Search for the cell housing the specified text and yield its (x, y) center coordinate. 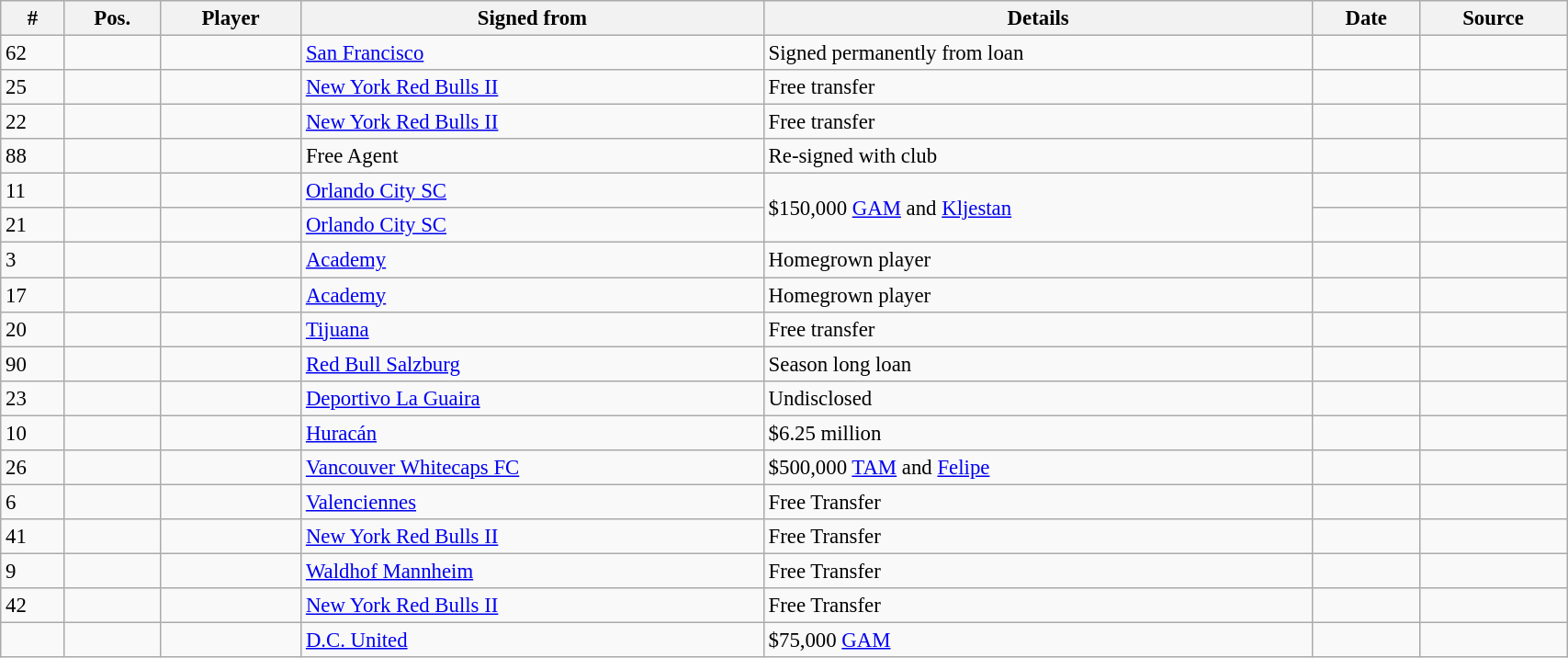
# (33, 18)
17 (33, 295)
88 (33, 156)
Source (1493, 18)
San Francisco (533, 53)
20 (33, 329)
D.C. United (533, 641)
Huracán (533, 433)
42 (33, 606)
62 (33, 53)
6 (33, 502)
$500,000 TAM and Felipe (1038, 468)
Season long loan (1038, 364)
Date (1366, 18)
Valenciennes (533, 502)
Signed permanently from loan (1038, 53)
11 (33, 191)
Deportivo La Guaira (533, 398)
Player (231, 18)
$75,000 GAM (1038, 641)
$150,000 GAM and Kljestan (1038, 208)
10 (33, 433)
Pos. (112, 18)
Vancouver Whitecaps FC (533, 468)
21 (33, 225)
25 (33, 87)
26 (33, 468)
Waldhof Mannheim (533, 571)
Details (1038, 18)
41 (33, 537)
90 (33, 364)
22 (33, 122)
Re-signed with club (1038, 156)
Red Bull Salzburg (533, 364)
Undisclosed (1038, 398)
9 (33, 571)
Tijuana (533, 329)
Free Agent (533, 156)
Signed from (533, 18)
3 (33, 260)
$6.25 million (1038, 433)
23 (33, 398)
